For the text-containing cell, return its midpoint in [x, y] coordinate format. 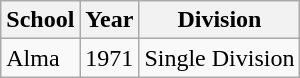
School [40, 20]
Single Division [220, 58]
1971 [110, 58]
Alma [40, 58]
Year [110, 20]
Division [220, 20]
